Locate the cell with the specified text and output its [X, Y] center coordinate. 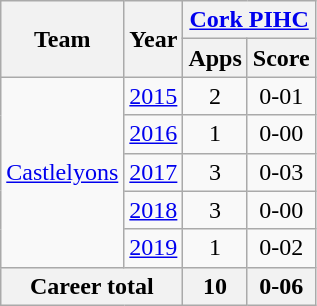
0-06 [281, 286]
Cork PIHC [249, 20]
0-02 [281, 248]
2018 [154, 210]
0-03 [281, 172]
Castlelyons [62, 172]
Team [62, 39]
Apps [215, 58]
10 [215, 286]
2017 [154, 172]
Score [281, 58]
2015 [154, 96]
0-01 [281, 96]
Year [154, 39]
2019 [154, 248]
2016 [154, 134]
Career total [92, 286]
2 [215, 96]
